Output the (x, y) coordinate of the center of the cell containing the given text.  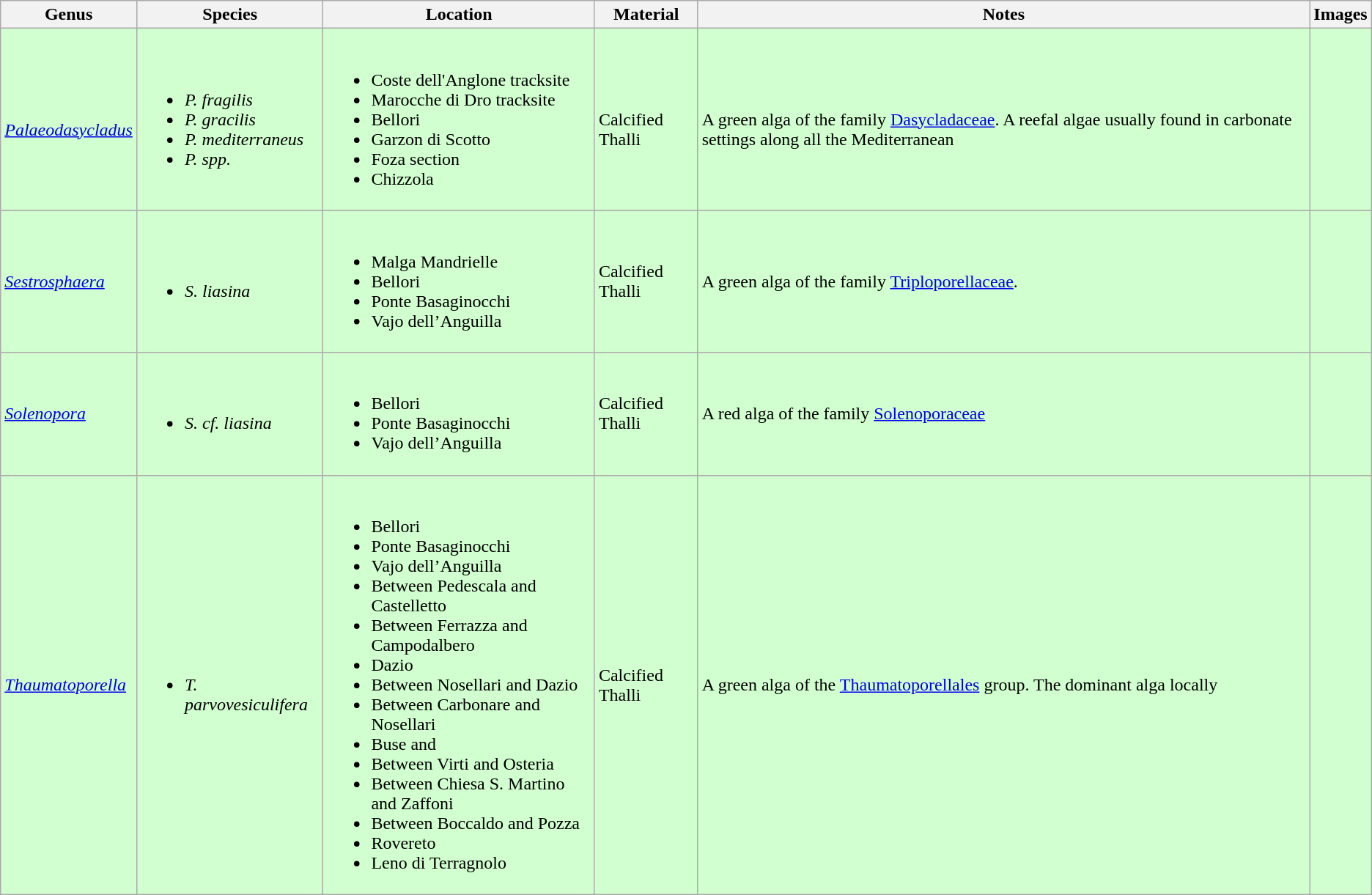
Solenopora (69, 413)
Images (1340, 15)
Location (459, 15)
A red alga of the family Solenoporaceae (1004, 413)
Species (229, 15)
P. fragilisP. gracilisP. mediterraneusP. spp. (229, 119)
Palaeodasycladus (69, 119)
BelloriPonte BasaginocchiVajo dell’Anguilla (459, 413)
Notes (1004, 15)
A green alga of the family Triploporellaceae. (1004, 281)
Thaumatoporella (69, 685)
T. parvovesiculifera (229, 685)
Coste dell'Anglone tracksiteMarocche di Dro tracksiteBelloriGarzon di ScottoFoza sectionChizzola (459, 119)
Sestrosphaera (69, 281)
S. liasina (229, 281)
A green alga of the family Dasycladaceae. A reefal algae usually found in carbonate settings along all the Mediterranean (1004, 119)
S. cf. liasina (229, 413)
Material (646, 15)
Genus (69, 15)
Malga MandrielleBelloriPonte BasaginocchiVajo dell’Anguilla (459, 281)
A green alga of the Thaumatoporellales group. The dominant alga locally (1004, 685)
